Determine the (X, Y) coordinate at the center of the cell enclosing the given text.  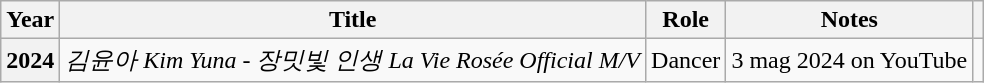
김윤아 Kim Yuna - 장밋빛 인생 La Vie Rosée Official M/V (353, 60)
Role (686, 20)
Title (353, 20)
Dancer (686, 60)
Notes (850, 20)
3 mag 2024 on YouTube (850, 60)
2024 (30, 60)
Year (30, 20)
